Scan for the cell matching the given text and deliver its (x, y) coordinate at center. 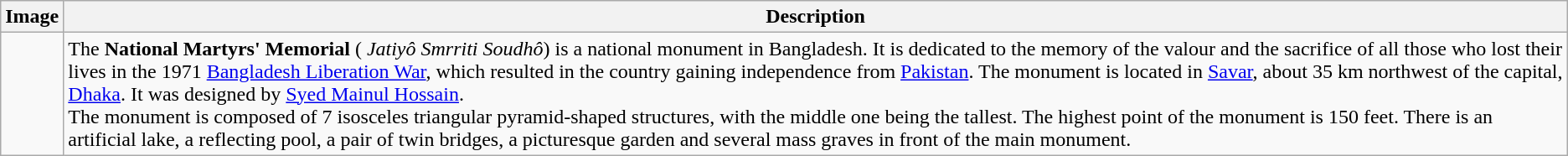
Image (32, 17)
Description (816, 17)
